Determine the (x, y) coordinate at the center of the cell enclosing the given text.  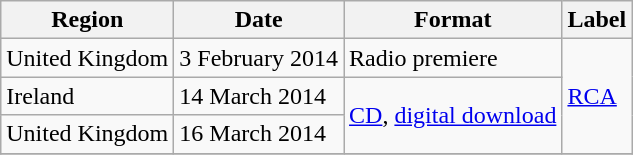
14 March 2014 (259, 96)
RCA (597, 96)
3 February 2014 (259, 58)
Label (597, 20)
Format (453, 20)
Region (88, 20)
Radio premiere (453, 58)
Date (259, 20)
CD, digital download (453, 115)
16 March 2014 (259, 134)
Ireland (88, 96)
